Scan for the cell matching the given text and deliver its (x, y) coordinate at center. 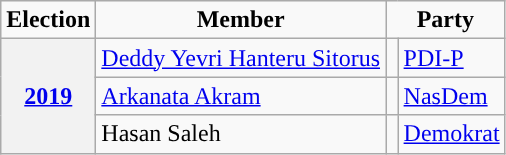
Deddy Yevri Hanteru Sitorus (241, 58)
Election (48, 20)
Hasan Saleh (241, 134)
NasDem (452, 96)
PDI-P (452, 58)
Demokrat (452, 134)
Arkanata Akram (241, 96)
Party (446, 20)
Member (241, 20)
2019 (48, 96)
